Return (X, Y) of the center of cell containing provided text 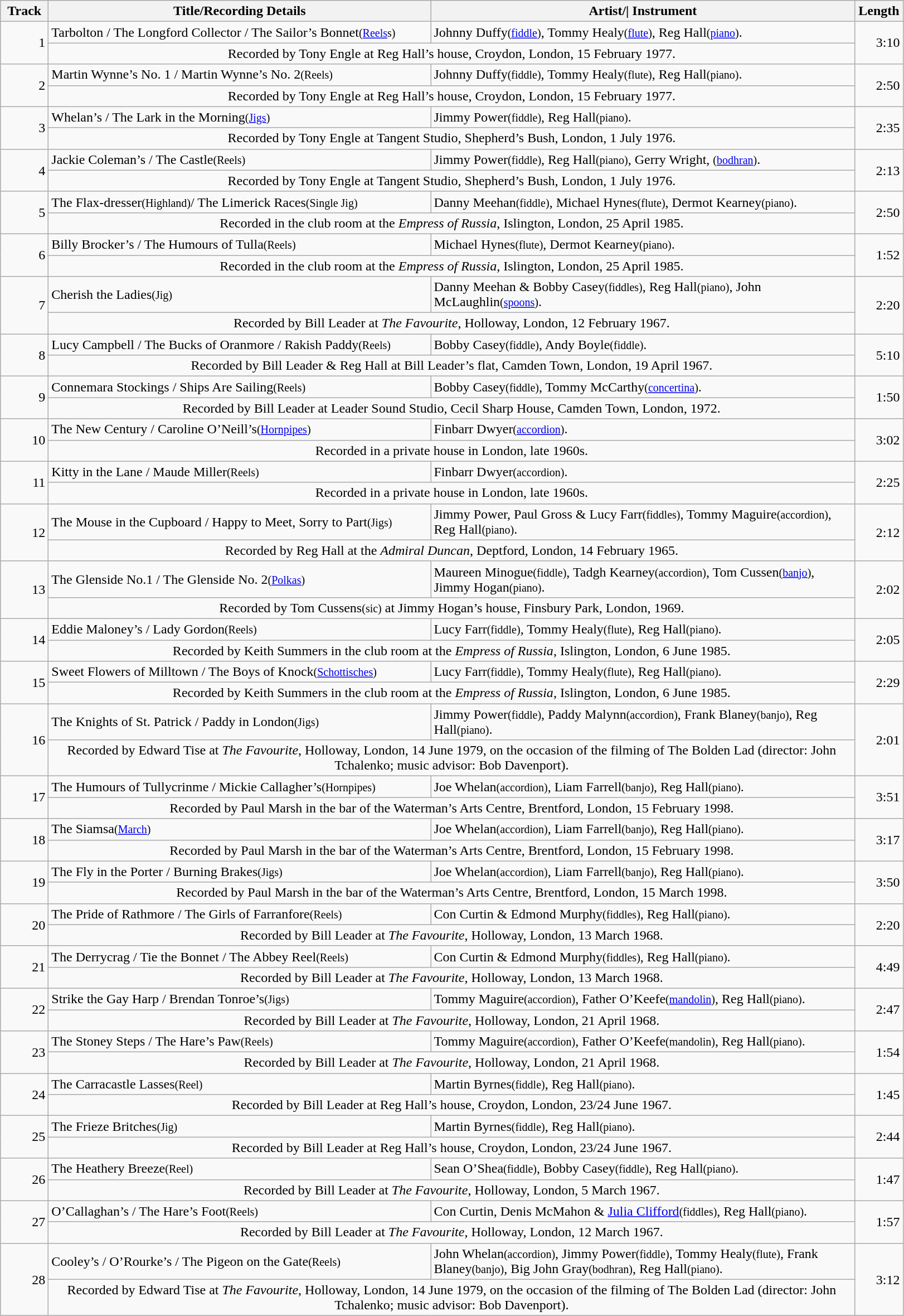
17 (25, 797)
3:17 (879, 840)
2:01 (879, 740)
1 (25, 43)
6 (25, 255)
2:13 (879, 170)
8 (25, 355)
10 (25, 440)
1:57 (879, 1222)
3:02 (879, 440)
1:50 (879, 398)
7 (25, 306)
Eddie Maloney’s / Lady Gordon(Reels) (240, 629)
Bobby Casey(fiddle), Andy Boyle(fiddle). (643, 345)
13 (25, 590)
Maureen Minogue(fiddle), Tadgh Kearney(accordion), Tom Cussen(banjo), Jimmy Hogan(piano). (643, 579)
The Mouse in the Cupboard / Happy to Meet, Sorry to Part(Jigs) (240, 522)
Tarbolton / The Longford Collector / The Sailor’s Bonnet(Reelss) (240, 32)
Track (25, 11)
25 (25, 1137)
The Frieze Britches(Jig) (240, 1126)
Danny Meehan & Bobby Casey(fiddles), Reg Hall(piano), John McLaughlin(spoons). (643, 294)
26 (25, 1179)
O’Callaghan’s / The Hare’s Foot(Reels) (240, 1211)
Recorded by Paul Marsh in the bar of the Waterman’s Arts Centre, Brentford, London, 15 March 1998. (451, 893)
Con Curtin, Denis McMahon & Julia Clifford(fiddles), Reg Hall(piano). (643, 1211)
3:12 (879, 1279)
2:35 (879, 128)
18 (25, 840)
The Knights of St. Patrick / Paddy in London(Jigs) (240, 722)
Sweet Flowers of Milltown / The Boys of Knock(Schottisches) (240, 672)
2:29 (879, 683)
Michael Hynes(flute), Dermot Kearney(piano). (643, 244)
1:45 (879, 1095)
The Pride of Rathmore / The Girls of Farranfore(Reels) (240, 914)
22 (25, 1009)
28 (25, 1279)
2:12 (879, 532)
Jimmy Power, Paul Gross & Lucy Farr(fiddles), Tommy Maguire(accordion), Reg Hall(piano). (643, 522)
The Fly in the Porter / Burning Brakes(Jigs) (240, 872)
The Derrycrag / Tie the Bonnet / The Abbey Reel(Reels) (240, 956)
2:47 (879, 1009)
The Siamsa(March) (240, 829)
The Carracastle Lasses(Reel) (240, 1084)
The Humours of Tullycrinme / Mickie Callagher’s(Hornpipes) (240, 787)
Cherish the Ladies(Jig) (240, 294)
The Heathery Breeze(Reel) (240, 1169)
Jackie Coleman’s / The Castle(Reels) (240, 159)
2:05 (879, 640)
Recorded by Reg Hall at the Admiral Duncan, Deptford, London, 14 February 1965. (451, 550)
Recorded by Bill Leader at The Favourite, Holloway, London, 5 March 1967. (451, 1190)
Recorded by Bill Leader at The Favourite, Holloway, London, 12 March 1967. (451, 1232)
2:02 (879, 590)
9 (25, 398)
4 (25, 170)
5:10 (879, 355)
21 (25, 967)
27 (25, 1222)
2:44 (879, 1137)
The Stoney Steps / The Hare’s Paw(Reels) (240, 1042)
Whelan’s / The Lark in the Morning(Jigs) (240, 117)
Sean O’Shea(fiddle), Bobby Casey(fiddle), Reg Hall(piano). (643, 1169)
2:25 (879, 482)
19 (25, 882)
3:50 (879, 882)
Title/Recording Details (240, 11)
1:52 (879, 255)
1:54 (879, 1052)
Length (879, 11)
14 (25, 640)
Jimmy Power(fiddle), Paddy Malynn(accordion), Frank Blaney(banjo), Reg Hall(piano). (643, 722)
Artist/| Instrument (643, 11)
Recorded by Bill Leader at Leader Sound Studio, Cecil Sharp House, Camden Town, London, 1972. (451, 408)
Connemara Stockings / Ships Are Sailing(Reels) (240, 387)
Kitty in the Lane / Maude Miller(Reels) (240, 472)
5 (25, 212)
John Whelan(accordion), Jimmy Power(fiddle), Tommy Healy(flute), Frank Blaney(banjo), Big John Gray(bodhran), Reg Hall(piano). (643, 1261)
Martin Wynne’s No. 1 / Martin Wynne’s No. 2(Reels) (240, 75)
23 (25, 1052)
24 (25, 1095)
The Flax-dresser(Highland)/ The Limerick Races(Single Jig) (240, 202)
Strike the Gay Harp / Brendan Tonroe’s(Jigs) (240, 999)
1:47 (879, 1179)
Recorded by Tom Cussens(sic) at Jimmy Hogan’s house, Finsbury Park, London, 1969. (451, 608)
20 (25, 925)
11 (25, 482)
The New Century / Caroline O’Neill’s(Hornpipes) (240, 429)
Lucy Campbell / The Bucks of Oranmore / Rakish Paddy(Reels) (240, 345)
Recorded by Bill Leader at The Favourite, Holloway, London, 12 February 1967. (451, 323)
3:51 (879, 797)
4:49 (879, 967)
Recorded by Bill Leader & Reg Hall at Bill Leader’s flat, Camden Town, London, 19 April 1967. (451, 366)
12 (25, 532)
16 (25, 740)
3:10 (879, 43)
3 (25, 128)
Jimmy Power(fiddle), Reg Hall(piano). (643, 117)
Billy Brocker’s / The Humours of Tulla(Reels) (240, 244)
2 (25, 85)
Cooley’s / O’Rourke’s / The Pigeon on the Gate(Reels) (240, 1261)
Danny Meehan(fiddle), Michael Hynes(flute), Dermot Kearney(piano). (643, 202)
Bobby Casey(fiddle), Tommy McCarthy(concertina). (643, 387)
Jimmy Power(fiddle), Reg Hall(piano), Gerry Wright, (bodhran). (643, 159)
The Glenside No.1 / The Glenside No. 2(Polkas) (240, 579)
15 (25, 683)
